Determine the [x, y] coordinate at the center of the cell enclosing the given text.  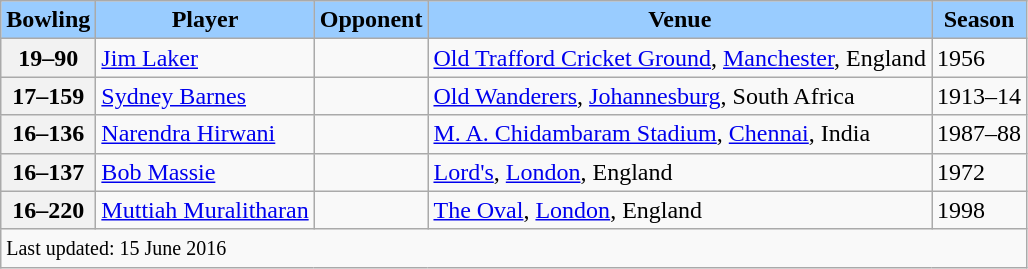
16–136 [48, 134]
Sydney Barnes [205, 96]
1987–88 [980, 134]
The Oval, London, England [680, 210]
Old Trafford Cricket Ground, Manchester, England [680, 58]
1972 [980, 172]
Muttiah Muralitharan [205, 210]
Player [205, 20]
Old Wanderers, Johannesburg, South Africa [680, 96]
Venue [680, 20]
Last updated: 15 June 2016 [514, 248]
1956 [980, 58]
1913–14 [980, 96]
Opponent [371, 20]
Narendra Hirwani [205, 134]
M. A. Chidambaram Stadium, Chennai, India [680, 134]
Jim Laker [205, 58]
16–137 [48, 172]
Season [980, 20]
19–90 [48, 58]
1998 [980, 210]
Bowling [48, 20]
Bob Massie [205, 172]
17–159 [48, 96]
Lord's, London, England [680, 172]
16–220 [48, 210]
